Search for the cell housing the specified text and yield its [x, y] center coordinate. 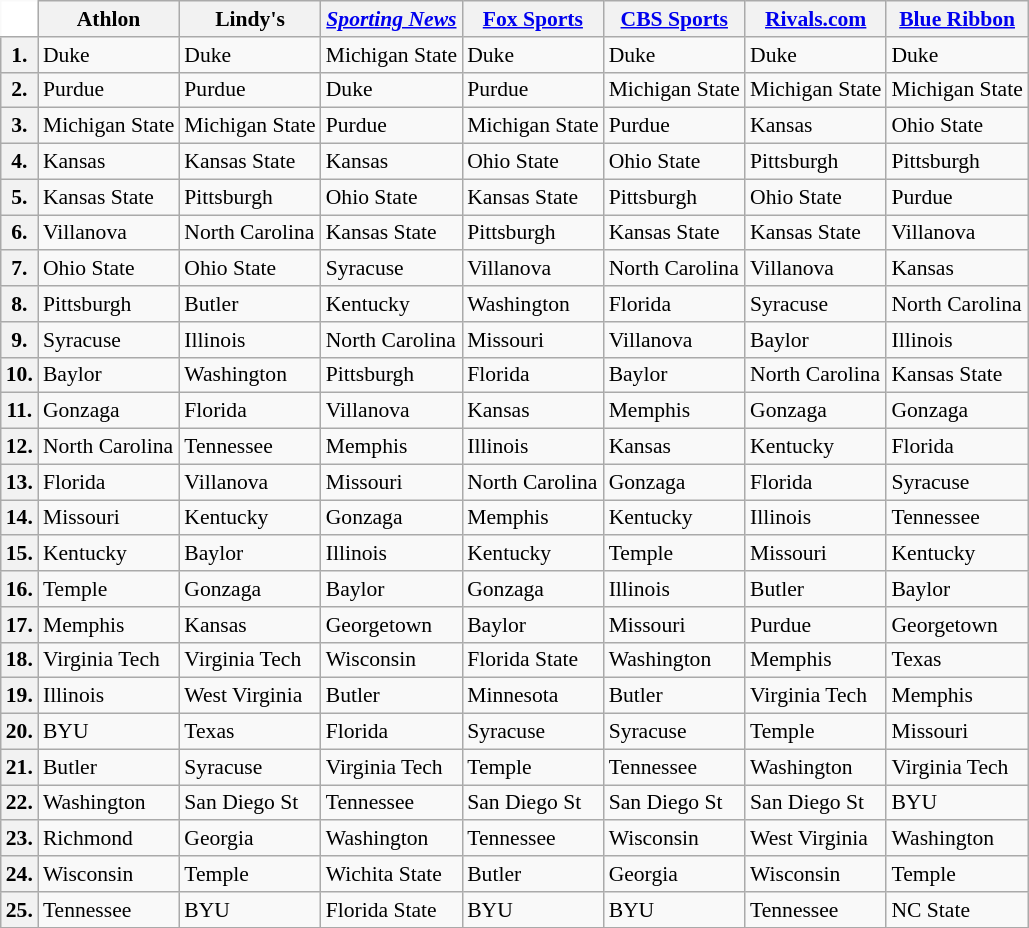
Rivals.com [816, 19]
Minnesota [532, 696]
5. [20, 197]
23. [20, 839]
NC State [956, 910]
18. [20, 660]
2. [20, 90]
Sporting News [392, 19]
19. [20, 696]
16. [20, 589]
6. [20, 233]
8. [20, 304]
10. [20, 375]
Richmond [108, 839]
7. [20, 269]
14. [20, 518]
9. [20, 340]
Fox Sports [532, 19]
17. [20, 625]
21. [20, 767]
25. [20, 910]
20. [20, 732]
Athlon [108, 19]
Wichita State [392, 874]
13. [20, 482]
15. [20, 554]
3. [20, 126]
CBS Sports [674, 19]
12. [20, 447]
4. [20, 162]
22. [20, 803]
1. [20, 55]
11. [20, 411]
Lindy's [250, 19]
Blue Ribbon [956, 19]
24. [20, 874]
